Determine the (X, Y) coordinate at the center of the cell enclosing the given text.  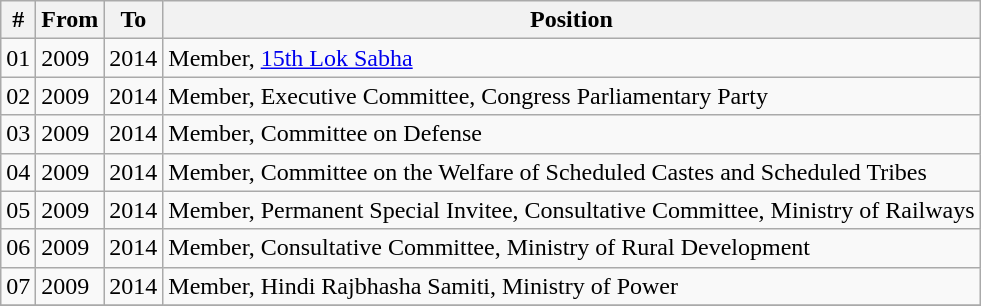
05 (18, 210)
Member, Committee on Defense (572, 134)
04 (18, 172)
Member, Permanent Special Invitee, Consultative Committee, Ministry of Railways (572, 210)
Member, Executive Committee, Congress Parliamentary Party (572, 96)
07 (18, 286)
To (134, 20)
06 (18, 248)
Member, Hindi Rajbhasha Samiti, Ministry of Power (572, 286)
Member, Consultative Committee, Ministry of Rural Development (572, 248)
Position (572, 20)
From (70, 20)
02 (18, 96)
# (18, 20)
01 (18, 58)
03 (18, 134)
Member, Committee on the Welfare of Scheduled Castes and Scheduled Tribes (572, 172)
Member, 15th Lok Sabha (572, 58)
